Pinpoint the cell where the given text exists, returning its (X, Y) midpoint coordinate. 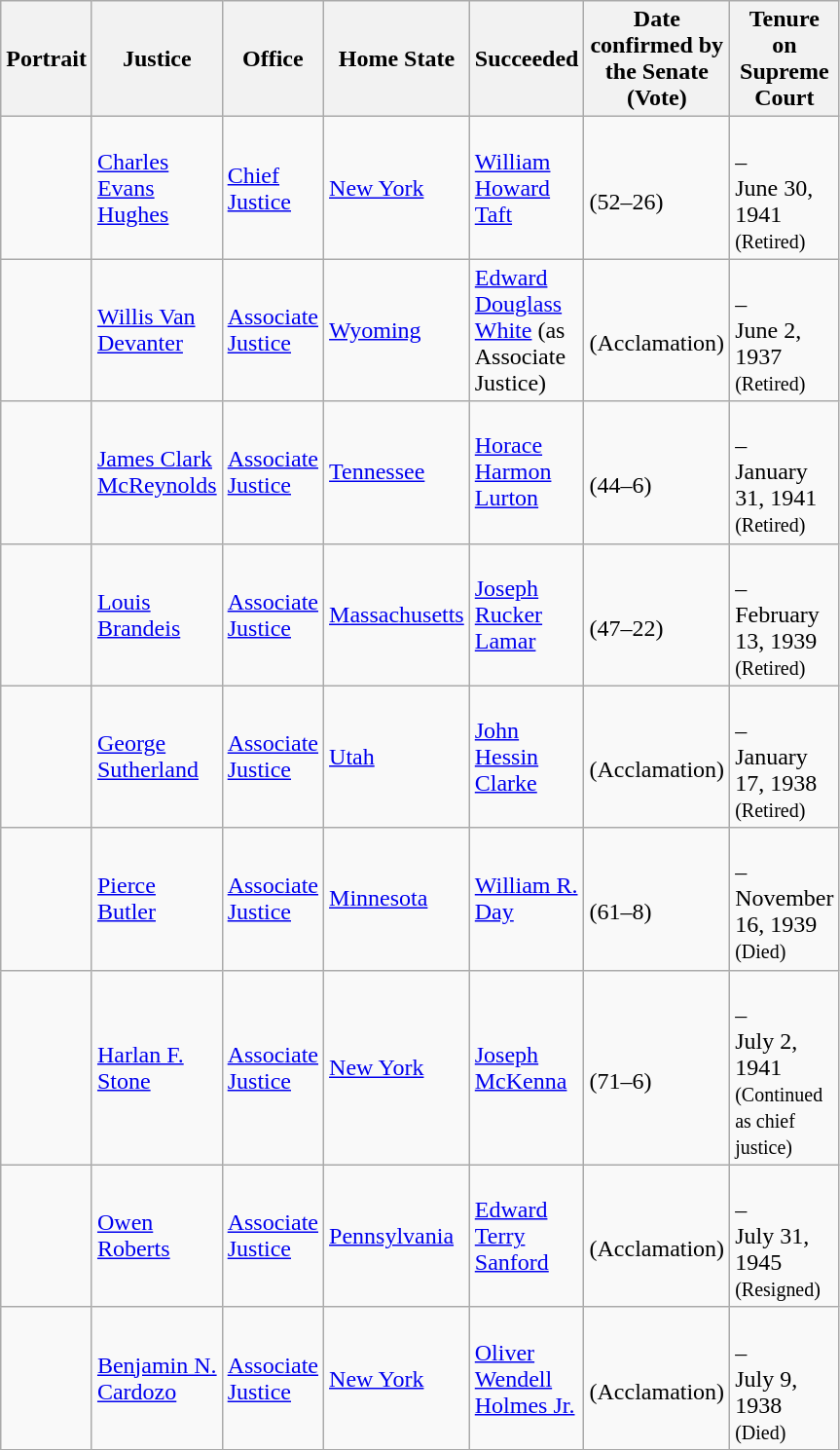
Wyoming (397, 330)
Edward Terry Sanford (527, 1236)
Succeeded (527, 58)
–January 17, 1938(Retired) (785, 757)
John Hessin Clarke (527, 757)
Louis Brandeis (157, 614)
Joseph McKenna (527, 1067)
Horace Harmon Lurton (527, 472)
Tennessee (397, 472)
(52–26) (657, 188)
Justice (157, 58)
–February 13, 1939(Retired) (785, 614)
Pierce Butler (157, 899)
Charles Evans Hughes (157, 188)
–July 9, 1938(Died) (785, 1378)
Chief Justice (273, 188)
(71–6) (657, 1067)
(47–22) (657, 614)
Benjamin N. Cardozo (157, 1378)
Owen Roberts (157, 1236)
–June 30, 1941(Retired) (785, 188)
Pennsylvania (397, 1236)
James Clark McReynolds (157, 472)
Harlan F. Stone (157, 1067)
Minnesota (397, 899)
Oliver Wendell Holmes Jr. (527, 1378)
Portrait (47, 58)
Tenure on Supreme Court (785, 58)
Joseph Rucker Lamar (527, 614)
–January 31, 1941(Retired) (785, 472)
Massachusetts (397, 614)
Office (273, 58)
William Howard Taft (527, 188)
George Sutherland (157, 757)
(44–6) (657, 472)
Willis Van Devanter (157, 330)
–June 2, 1937(Retired) (785, 330)
–July 31, 1945(Resigned) (785, 1236)
–July 2, 1941(Continued as chief justice) (785, 1067)
Utah (397, 757)
William R. Day (527, 899)
Date confirmed by the Senate(Vote) (657, 58)
Home State (397, 58)
–November 16, 1939(Died) (785, 899)
(61–8) (657, 899)
Edward Douglass White (as Associate Justice) (527, 330)
